Capture the cell that displays the provided text and extract its [X, Y] central coordinate. 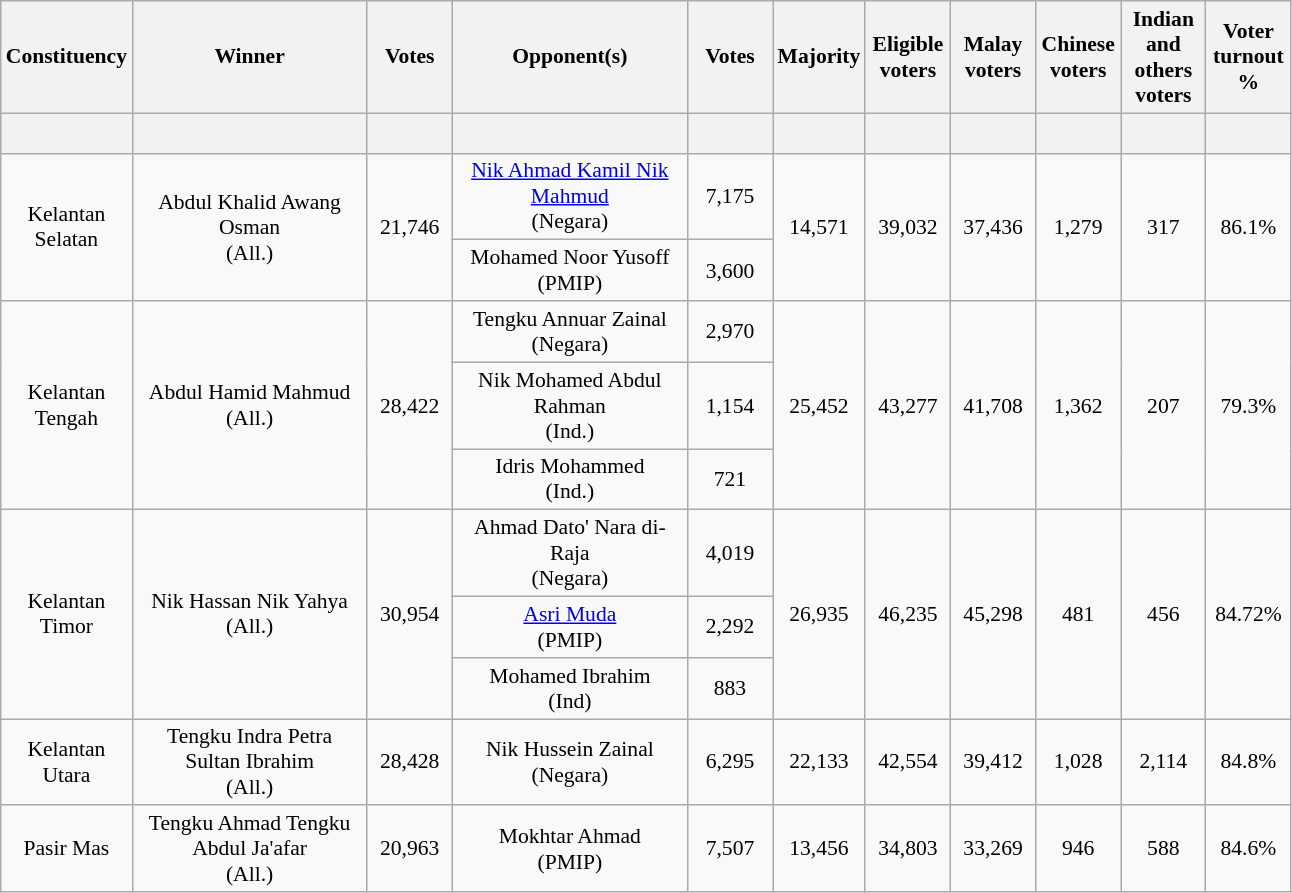
Nik Hussein Zainal(Negara) [570, 762]
Abdul Hamid Mahmud(All.) [250, 406]
45,298 [992, 614]
7,507 [730, 850]
Pasir Mas [66, 850]
Indian and others voters [1164, 57]
14,571 [820, 227]
4,019 [730, 554]
Mohamed Ibrahim(Ind) [570, 688]
28,428 [410, 762]
207 [1164, 406]
79.3% [1248, 406]
883 [730, 688]
1,362 [1078, 406]
42,554 [908, 762]
721 [730, 480]
Kelantan Tengah [66, 406]
20,963 [410, 850]
588 [1164, 850]
39,032 [908, 227]
Tengku Annuar Zainal(Negara) [570, 332]
Ahmad Dato' Nara di-Raja(Negara) [570, 554]
33,269 [992, 850]
43,277 [908, 406]
86.1% [1248, 227]
7,175 [730, 196]
34,803 [908, 850]
Abdul Khalid Awang Osman(All.) [250, 227]
Opponent(s) [570, 57]
28,422 [410, 406]
22,133 [820, 762]
Chinese voters [1078, 57]
Kelantan Timor [66, 614]
2,114 [1164, 762]
13,456 [820, 850]
Idris Mohammed(Ind.) [570, 480]
Nik Hassan Nik Yahya(All.) [250, 614]
Kelantan Selatan [66, 227]
84.72% [1248, 614]
317 [1164, 227]
Mohamed Noor Yusoff(PMIP) [570, 270]
26,935 [820, 614]
456 [1164, 614]
Voter turnout % [1248, 57]
Malay voters [992, 57]
Kelantan Utara [66, 762]
21,746 [410, 227]
Winner [250, 57]
46,235 [908, 614]
1,154 [730, 406]
Asri Muda(PMIP) [570, 628]
84.6% [1248, 850]
2,292 [730, 628]
Majority [820, 57]
37,436 [992, 227]
Eligible voters [908, 57]
6,295 [730, 762]
481 [1078, 614]
25,452 [820, 406]
Constituency [66, 57]
Tengku Ahmad Tengku Abdul Ja'afar(All.) [250, 850]
2,970 [730, 332]
30,954 [410, 614]
Mokhtar Ahmad(PMIP) [570, 850]
1,279 [1078, 227]
Tengku Indra Petra Sultan Ibrahim(All.) [250, 762]
1,028 [1078, 762]
39,412 [992, 762]
Nik Ahmad Kamil Nik Mahmud(Negara) [570, 196]
Nik Mohamed Abdul Rahman(Ind.) [570, 406]
3,600 [730, 270]
84.8% [1248, 762]
41,708 [992, 406]
946 [1078, 850]
